From the cell containing the given text, extract its center point as (X, Y) coordinate. 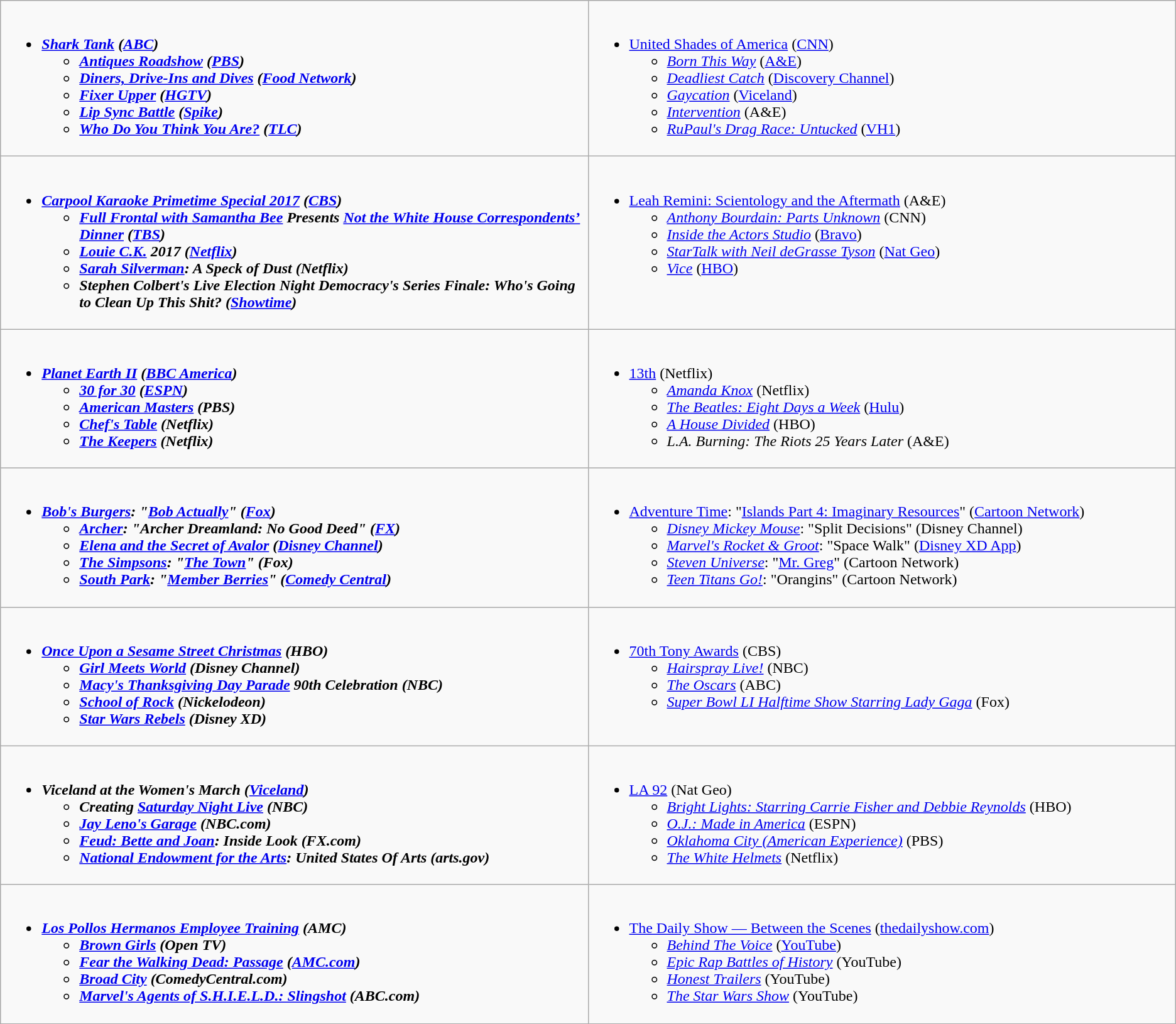
13th (Netflix)Amanda Knox (Netflix)The Beatles: Eight Days a Week (Hulu)A House Divided (HBO)L.A. Burning: The Riots 25 Years Later (A&E) (882, 398)
70th Tony Awards (CBS)Hairspray Live! (NBC)The Oscars (ABC)Super Bowl LI Halftime Show Starring Lady Gaga (Fox) (882, 676)
Planet Earth II (BBC America)30 for 30 (ESPN)American Masters (PBS)Chef's Table (Netflix)The Keepers (Netflix) (294, 398)
